Return (x, y) of the center of cell containing provided text 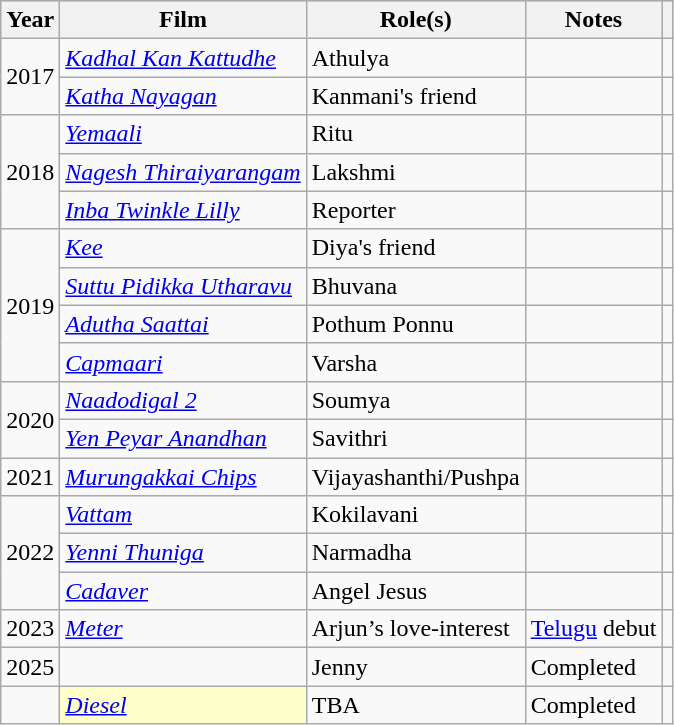
Arjun’s love-interest (416, 629)
Year (30, 20)
Suttu Pidikka Utharavu (183, 286)
Kee (183, 248)
Film (183, 20)
Murungakkai Chips (183, 477)
Diesel (183, 705)
2017 (30, 77)
Katha Nayagan (183, 96)
Notes (594, 20)
2021 (30, 477)
2022 (30, 553)
Lakshmi (416, 172)
Naadodigal 2 (183, 400)
2018 (30, 172)
Meter (183, 629)
Yen Peyar Anandhan (183, 438)
2025 (30, 667)
Vijayashanthi/Pushpa (416, 477)
Angel Jesus (416, 591)
Yenni Thuniga (183, 553)
Reporter (416, 210)
Vattam (183, 515)
Telugu debut (594, 629)
TBA (416, 705)
Nagesh Thiraiyarangam (183, 172)
Kadhal Kan Kattudhe (183, 58)
Pothum Ponnu (416, 324)
2023 (30, 629)
Inba Twinkle Lilly (183, 210)
Adutha Saattai (183, 324)
Ritu (416, 134)
2019 (30, 305)
Yemaali (183, 134)
Narmadha (416, 553)
Kokilavani (416, 515)
Bhuvana (416, 286)
2020 (30, 419)
Role(s) (416, 20)
Jenny (416, 667)
Athulya (416, 58)
Capmaari (183, 362)
Cadaver (183, 591)
Kanmani's friend (416, 96)
Varsha (416, 362)
Soumya (416, 400)
Savithri (416, 438)
Diya's friend (416, 248)
